Pinpoint the cell where the given text exists, returning its [X, Y] midpoint coordinate. 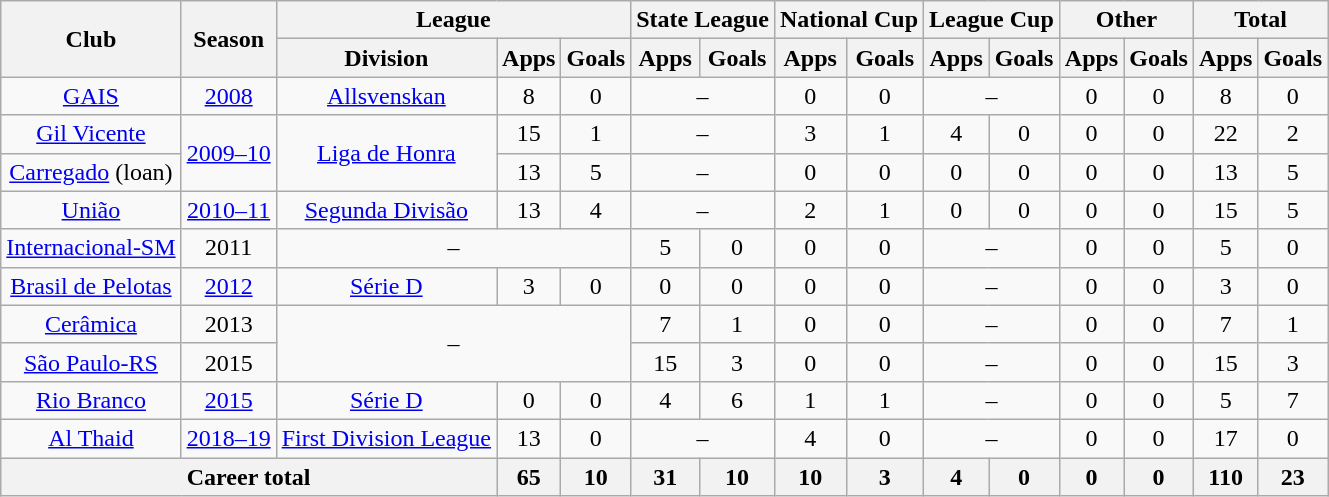
23 [1293, 477]
2009–10 [228, 153]
Brasil de Pelotas [91, 286]
2013 [228, 324]
2008 [228, 96]
17 [1225, 438]
Other [1126, 20]
Allsvenskan [386, 96]
São Paulo-RS [91, 362]
Internacional-SM [91, 248]
Total [1260, 20]
Gil Vicente [91, 134]
União [91, 210]
2010–11 [228, 210]
Liga de Honra [386, 153]
Cerâmica [91, 324]
GAIS [91, 96]
31 [666, 477]
65 [529, 477]
Segunda Divisão [386, 210]
League Cup [992, 20]
Carregado (loan) [91, 172]
2012 [228, 286]
2011 [228, 248]
League [454, 20]
Rio Branco [91, 400]
2018–19 [228, 438]
National Cup [848, 20]
State League [703, 20]
22 [1225, 134]
Career total [249, 477]
First Division League [386, 438]
110 [1225, 477]
Season [228, 39]
6 [738, 400]
Al Thaid [91, 438]
Division [386, 58]
Club [91, 39]
